Extract the (X, Y) coordinate from the center of the cell holding the provided text.  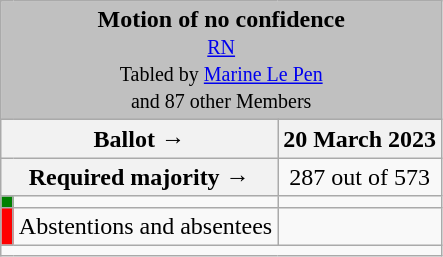
287 out of 573 (360, 177)
20 March 2023 (360, 139)
Required majority → (140, 177)
Abstentions and absentees (145, 226)
Motion of no confidence RNTabled by Marine Le Penand 87 other Members (222, 60)
Ballot → (140, 139)
